Identify which cell holds the provided text, then report its [x, y] central coordinate. 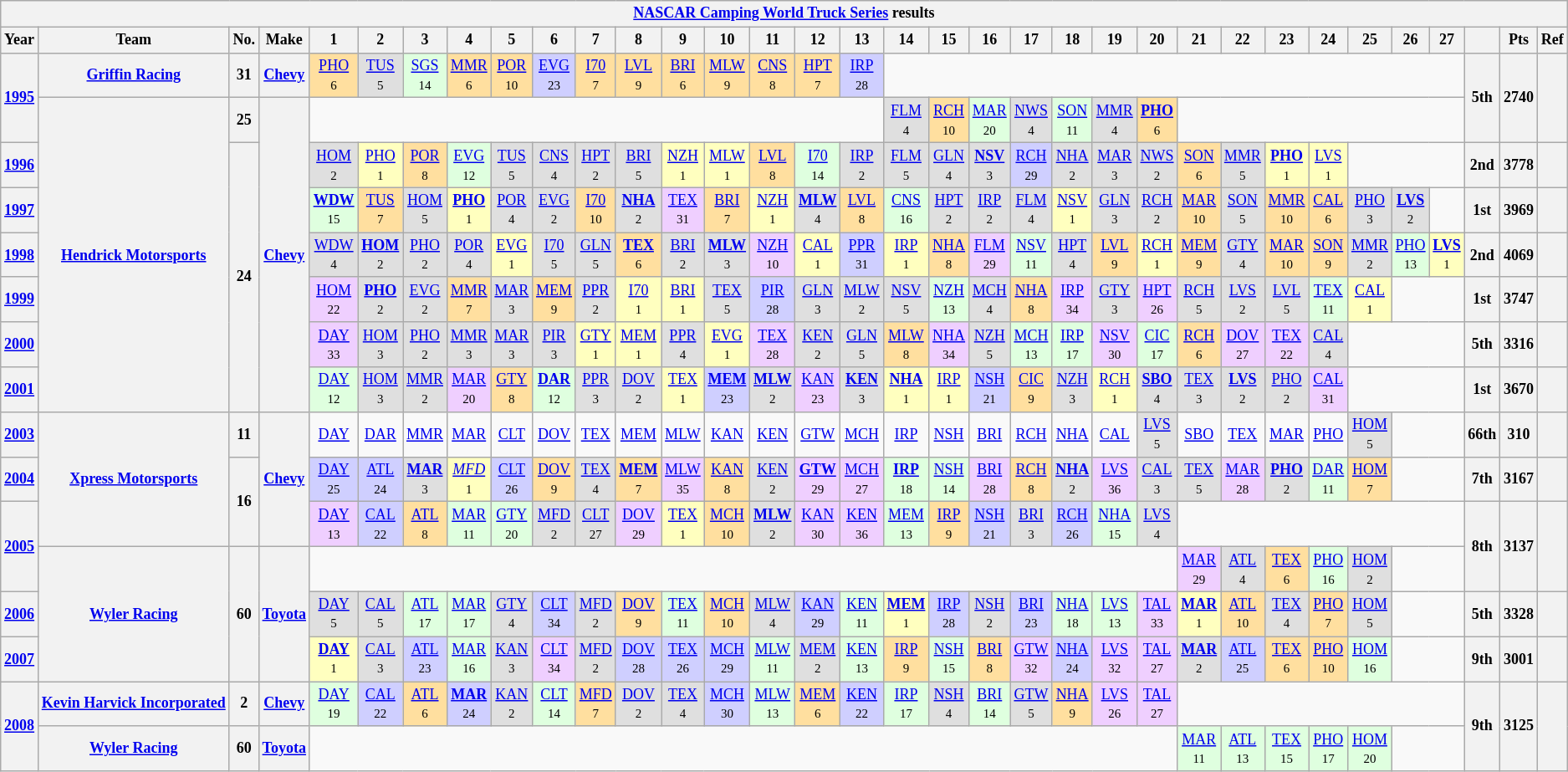
NHA24 [1072, 659]
13 [861, 40]
MCH4 [989, 299]
MEM23 [728, 390]
CNS8 [773, 75]
Griffin Racing [134, 75]
HPT7 [818, 75]
RCH29 [1031, 165]
TEX3 [1199, 390]
CAL [1114, 434]
DAR11 [1328, 479]
21 [1199, 40]
IRP18 [907, 479]
18 [1072, 40]
66th [1482, 434]
MFD7 [595, 703]
NHA9 [1072, 703]
KAN29 [818, 614]
MFD1 [468, 479]
CAL6 [1328, 210]
Kevin Harvick Incorporated [134, 703]
5 [512, 40]
HPT4 [1072, 255]
1997 [20, 210]
GTW5 [1031, 703]
10 [728, 40]
KEN22 [861, 703]
DOV [554, 434]
No. [244, 40]
Hendrick Motorsports [134, 255]
3778 [1519, 165]
FLM5 [907, 165]
BRI2 [682, 255]
3969 [1519, 210]
POR8 [425, 165]
Pts [1519, 40]
MEM7 [639, 479]
WDW15 [334, 210]
310 [1519, 434]
RCH [1031, 434]
DOV28 [639, 659]
KAN [728, 434]
MLW35 [682, 479]
CIC9 [1031, 390]
MCH [861, 434]
LVS32 [1114, 659]
2001 [20, 390]
TEX15 [1286, 749]
MAR16 [468, 659]
DOV29 [639, 524]
MCH30 [728, 703]
NSH [949, 434]
3167 [1519, 479]
MMR3 [468, 345]
GTW29 [818, 479]
HPT26 [1157, 299]
6 [554, 40]
EVG12 [468, 165]
1 [334, 40]
MMR6 [468, 75]
ATL13 [1243, 749]
3670 [1519, 390]
NSH15 [949, 659]
PHO [1328, 434]
HOM7 [1370, 479]
POR10 [512, 75]
MLW9 [728, 75]
KEN36 [861, 524]
CAL5 [381, 614]
NSV5 [907, 299]
MAR2 [1199, 659]
MAR17 [468, 614]
MEM13 [907, 524]
GTY8 [512, 390]
NHA34 [949, 345]
NSV1 [1072, 210]
19 [1114, 40]
DAR [381, 434]
3328 [1519, 614]
LVS36 [1114, 479]
ATL25 [1243, 659]
MEM [639, 434]
MLW11 [773, 659]
1999 [20, 299]
2003 [20, 434]
DAY19 [334, 703]
17 [1031, 40]
ATL4 [1243, 569]
KAN2 [512, 703]
Xpress Motorsports [134, 478]
MMR5 [1243, 165]
MMR [425, 434]
KEN [773, 434]
NHA1 [907, 390]
CLT [512, 434]
1996 [20, 165]
CLT26 [512, 479]
FLM29 [989, 255]
NASCAR Camping World Truck Series results [784, 13]
MMR4 [1114, 120]
KEN3 [861, 390]
ATL17 [425, 614]
CNS4 [554, 165]
Team [134, 40]
NWS2 [1157, 165]
HOM20 [1370, 749]
Year [20, 40]
3747 [1519, 299]
DOV27 [1243, 345]
MAR29 [1199, 569]
BRI [989, 434]
BRI7 [728, 210]
PPR4 [682, 345]
I7010 [595, 210]
KEN11 [861, 614]
SBO [1199, 434]
HOM16 [1370, 659]
SBO4 [1157, 390]
DAY [334, 434]
CIC17 [1157, 345]
PIR3 [554, 345]
Ref [1552, 40]
8 [639, 40]
NSH14 [949, 479]
CLT14 [554, 703]
3001 [1519, 659]
MLW3 [728, 255]
3 [425, 40]
NSH2 [989, 614]
NHA18 [1072, 614]
27 [1447, 40]
DAY13 [334, 524]
2008 [20, 726]
PPR2 [595, 299]
GTW [818, 434]
MEM2 [818, 659]
3125 [1519, 726]
NZH5 [989, 345]
31 [244, 75]
NZH13 [949, 299]
MAR28 [1243, 479]
PIR28 [773, 299]
20 [1157, 40]
1998 [20, 255]
22 [1243, 40]
15 [949, 40]
ATL6 [425, 703]
MLW [682, 434]
2000 [20, 345]
CLT27 [595, 524]
MMR10 [1286, 210]
KEN13 [861, 659]
LVS26 [1114, 703]
TEX26 [682, 659]
9 [682, 40]
3137 [1519, 547]
NSV11 [1031, 255]
MCH13 [1031, 345]
TEX28 [773, 345]
2007 [20, 659]
HOM22 [334, 299]
KAN30 [818, 524]
LVS13 [1114, 614]
7th [1482, 479]
PPR3 [595, 390]
SGS14 [425, 75]
SON6 [1199, 165]
CAL4 [1328, 345]
7 [595, 40]
PHO3 [1370, 210]
RCH26 [1072, 524]
14 [907, 40]
NZH3 [1072, 390]
MLW13 [773, 703]
MAR1 [1199, 614]
2004 [20, 479]
NZH10 [773, 255]
PHO17 [1328, 749]
PHO16 [1328, 569]
2006 [20, 614]
BRI6 [682, 75]
NSH4 [949, 703]
PPR31 [861, 255]
8th [1482, 547]
BRI23 [1031, 614]
RCH8 [1031, 479]
GLN4 [949, 165]
WDW4 [334, 255]
I705 [554, 255]
NWS4 [1031, 120]
EVG23 [554, 75]
NSV30 [1114, 345]
3316 [1519, 345]
NHA [1072, 434]
KAN23 [818, 390]
IRP [907, 434]
SON11 [1072, 120]
DAY12 [334, 390]
NHA15 [1114, 524]
GTW32 [1031, 659]
I701 [639, 299]
TEX22 [1286, 345]
I7014 [818, 165]
RCH10 [949, 120]
SON5 [1243, 210]
GTY1 [595, 345]
ATL24 [381, 479]
MEM6 [818, 703]
KAN3 [512, 659]
GTY20 [512, 524]
1995 [20, 97]
DAY5 [334, 614]
DAY1 [334, 659]
MLW1 [728, 165]
CNS16 [907, 210]
BRI5 [639, 165]
BRI3 [1031, 524]
MCH29 [728, 659]
ATL23 [425, 659]
BRI1 [682, 299]
MLW8 [907, 345]
PHO7 [1328, 614]
LVS5 [1157, 434]
RCH5 [1199, 299]
4069 [1519, 255]
BRI8 [989, 659]
MCH27 [861, 479]
ATL10 [1243, 614]
DAY33 [334, 345]
LVS4 [1157, 524]
DAR12 [554, 390]
GTY3 [1114, 299]
4 [468, 40]
BRI14 [989, 703]
TAL33 [1157, 614]
PHO10 [1328, 659]
RCH2 [1157, 210]
TEX31 [682, 210]
SON9 [1328, 255]
2005 [20, 547]
KAN8 [728, 479]
26 [1410, 40]
ATL8 [425, 524]
2740 [1519, 97]
MAR24 [468, 703]
CAL31 [1328, 390]
23 [1286, 40]
TUS7 [381, 210]
I707 [595, 75]
LVL5 [1286, 299]
DAY25 [334, 479]
Make [284, 40]
BRI28 [989, 479]
NSV3 [989, 165]
RCH6 [1199, 345]
PHO13 [1410, 255]
12 [818, 40]
IRP34 [1072, 299]
MMR7 [468, 299]
